Search for the cell housing the specified text and yield its [X, Y] center coordinate. 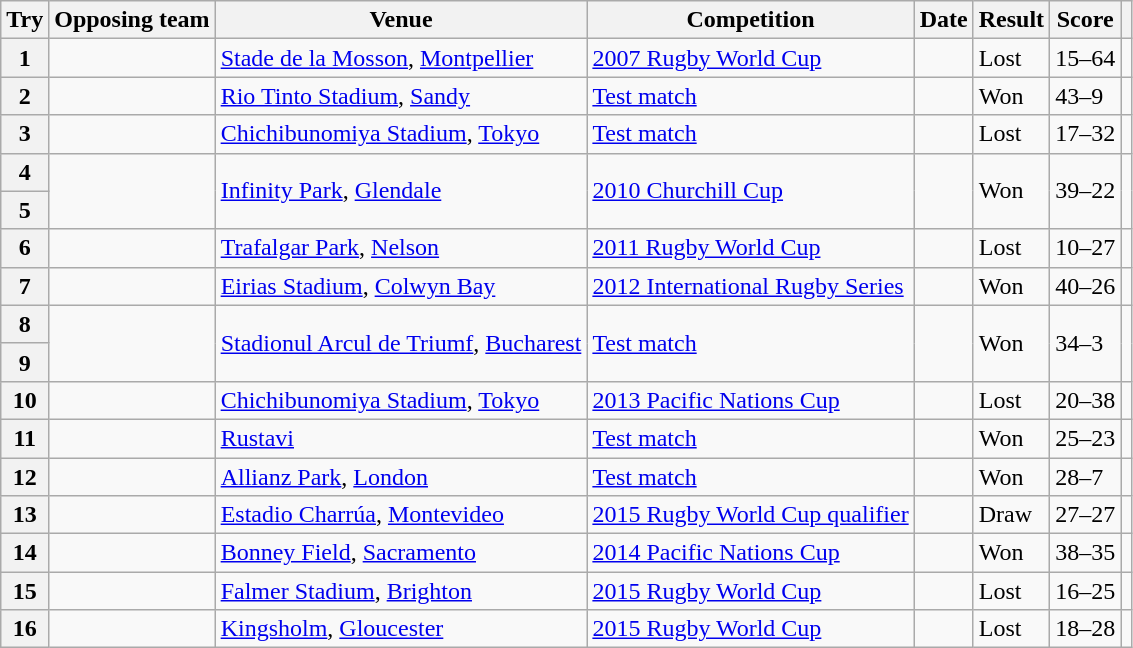
Try [25, 20]
2 [25, 96]
38–35 [1086, 553]
Venue [401, 20]
6 [25, 248]
Score [1086, 20]
9 [25, 362]
2007 Rugby World Cup [750, 58]
Competition [750, 20]
Draw [1011, 515]
12 [25, 477]
27–27 [1086, 515]
Result [1011, 20]
Opposing team [132, 20]
43–9 [1086, 96]
Estadio Charrúa, Montevideo [401, 515]
3 [25, 134]
4 [25, 172]
Trafalgar Park, Nelson [401, 248]
Bonney Field, Sacramento [401, 553]
17–32 [1086, 134]
28–7 [1086, 477]
Eirias Stadium, Colwyn Bay [401, 286]
16 [25, 629]
2011 Rugby World Cup [750, 248]
15–64 [1086, 58]
Stade de la Mosson, Montpellier [401, 58]
Stadionul Arcul de Triumf, Bucharest [401, 343]
10–27 [1086, 248]
Date [944, 20]
1 [25, 58]
Rio Tinto Stadium, Sandy [401, 96]
8 [25, 324]
14 [25, 553]
34–3 [1086, 343]
Falmer Stadium, Brighton [401, 591]
2013 Pacific Nations Cup [750, 400]
39–22 [1086, 191]
15 [25, 591]
Infinity Park, Glendale [401, 191]
11 [25, 438]
10 [25, 400]
5 [25, 210]
Rustavi [401, 438]
2010 Churchill Cup [750, 191]
Kingsholm, Gloucester [401, 629]
40–26 [1086, 286]
25–23 [1086, 438]
2012 International Rugby Series [750, 286]
16–25 [1086, 591]
2014 Pacific Nations Cup [750, 553]
Allianz Park, London [401, 477]
13 [25, 515]
18–28 [1086, 629]
7 [25, 286]
20–38 [1086, 400]
2015 Rugby World Cup qualifier [750, 515]
